Detect which cell encompasses the target text, then output its [x, y] center coordinate. 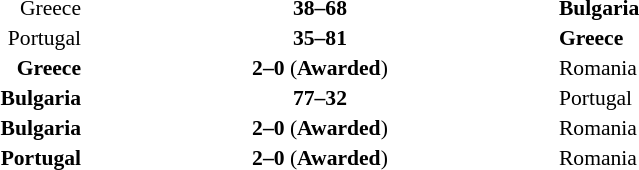
35–81 [320, 38]
77–32 [320, 98]
